From the cell containing the given text, extract its center point as [x, y] coordinate. 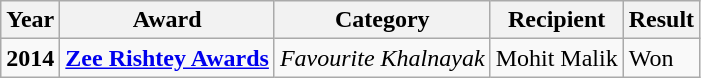
Mohit Malik [556, 58]
Won [661, 58]
2014 [30, 58]
Result [661, 20]
Zee Rishtey Awards [168, 58]
Favourite Khalnayak [382, 58]
Award [168, 20]
Year [30, 20]
Category [382, 20]
Recipient [556, 20]
